Return [x, y] of the center of cell containing provided text 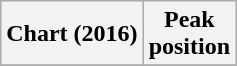
Chart (2016) [72, 34]
Peakposition [189, 34]
